Find where the given text appears and provide that cell's center as [x, y] coordinate. 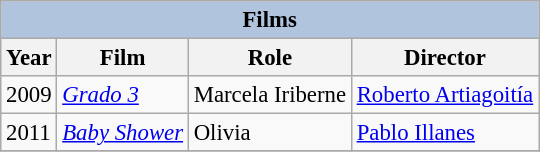
Director [444, 58]
Baby Shower [122, 133]
2011 [29, 133]
Marcela Iriberne [270, 95]
Roberto Artiagoitía [444, 95]
Films [270, 20]
Grado 3 [122, 95]
Film [122, 58]
Role [270, 58]
2009 [29, 95]
Olivia [270, 133]
Year [29, 58]
Pablo Illanes [444, 133]
